Scan for the cell matching the given text and deliver its (X, Y) coordinate at center. 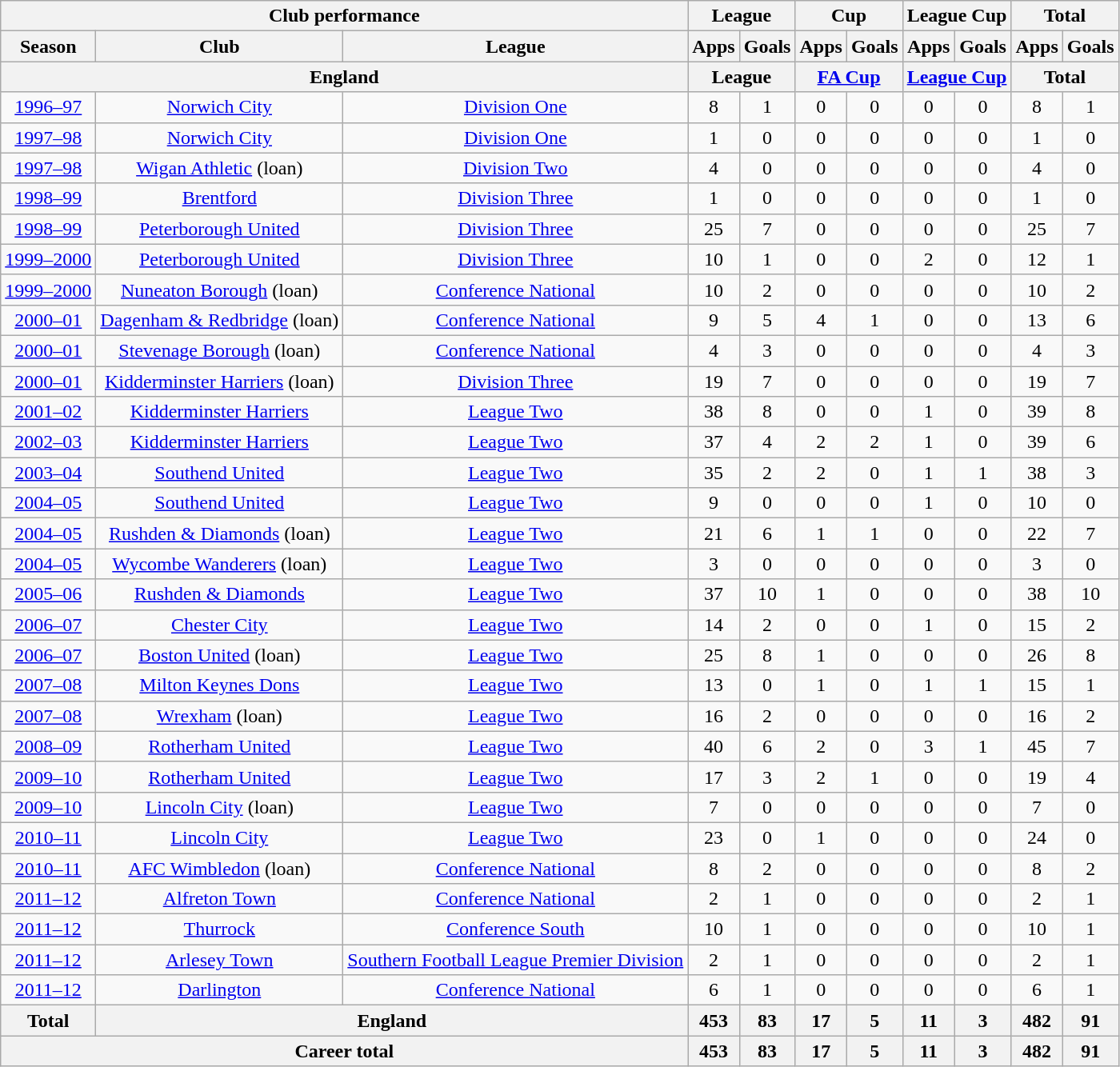
2008–09 (48, 746)
Division Two (515, 168)
Thurrock (219, 929)
26 (1037, 655)
FA Cup (849, 77)
12 (1037, 259)
2005–06 (48, 594)
Career total (344, 1051)
Kidderminster Harriers (loan) (219, 382)
Cup (849, 16)
2001–02 (48, 412)
Milton Keynes Dons (219, 685)
Rushden & Diamonds (loan) (219, 533)
Dagenham & Redbridge (loan) (219, 320)
Rushden & Diamonds (219, 594)
Wycombe Wanderers (loan) (219, 564)
2003–04 (48, 473)
Club (219, 46)
Darlington (219, 990)
24 (1037, 837)
Wrexham (loan) (219, 716)
Brentford (219, 198)
Stevenage Borough (loan) (219, 350)
45 (1037, 746)
35 (714, 473)
Chester City (219, 625)
40 (714, 746)
2002–03 (48, 442)
Southern Football League Premier Division (515, 960)
Season (48, 46)
Arlesey Town (219, 960)
22 (1037, 533)
14 (714, 625)
Conference South (515, 929)
23 (714, 837)
Alfreton Town (219, 899)
Nuneaton Borough (loan) (219, 290)
Club performance (344, 16)
1996–97 (48, 107)
Lincoln City (219, 837)
Boston United (loan) (219, 655)
Wigan Athletic (loan) (219, 168)
Lincoln City (loan) (219, 807)
AFC Wimbledon (loan) (219, 868)
21 (714, 533)
